From the cell containing the given text, extract its center point as (X, Y) coordinate. 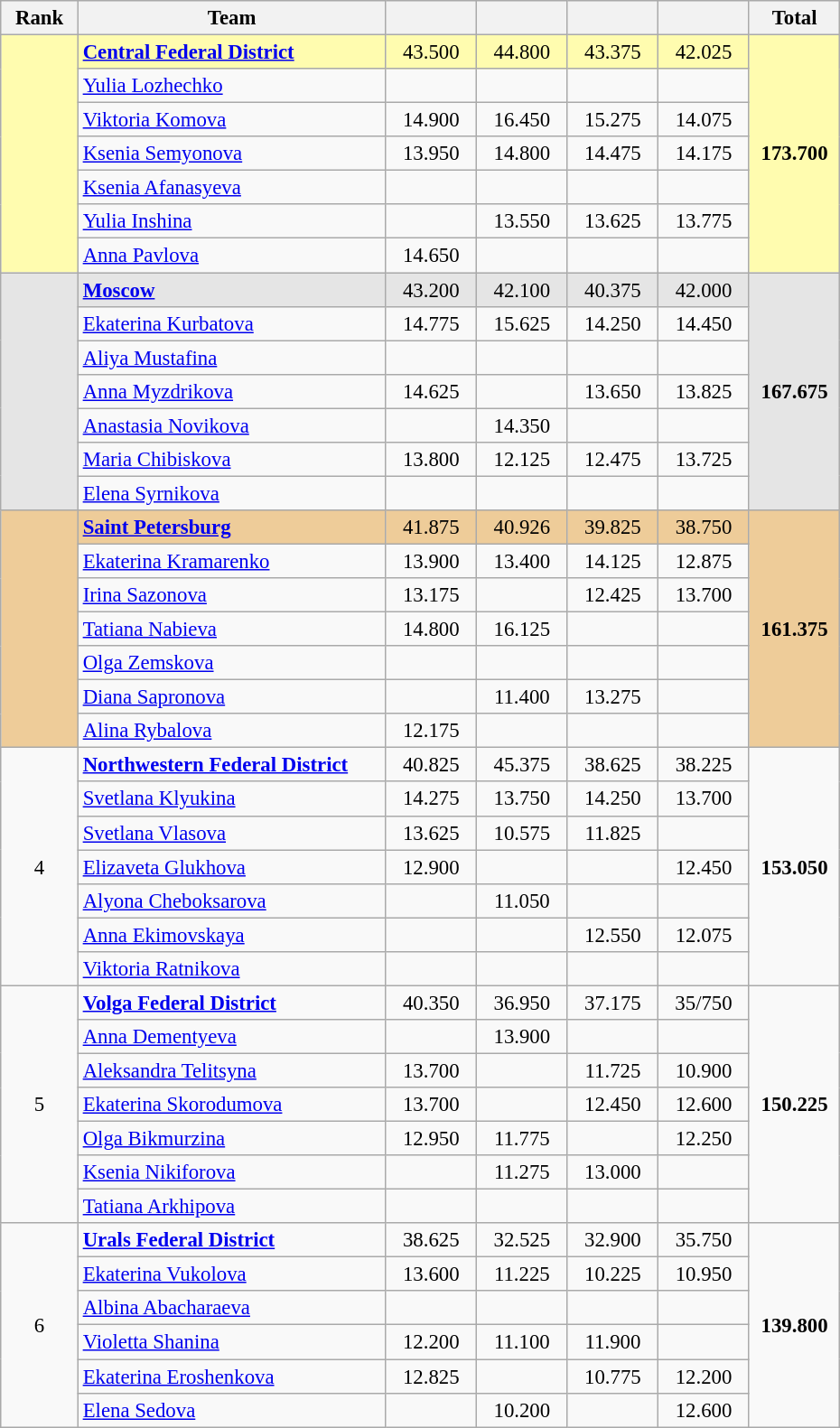
Ksenia Afanasyeva (231, 188)
14.350 (522, 425)
13.825 (705, 391)
13.275 (612, 697)
14.075 (705, 120)
161.375 (795, 629)
Olga Zemskova (231, 663)
Alyona Cheboksarova (231, 901)
Team (231, 18)
Yulia Lozhechko (231, 86)
Ksenia Nikiforova (231, 1172)
40.825 (432, 765)
43.500 (432, 52)
13.950 (432, 154)
11.400 (522, 697)
Central Federal District (231, 52)
Elena Syrnikova (231, 493)
11.725 (612, 1070)
14.175 (705, 154)
153.050 (795, 867)
Anna Myzdrikova (231, 391)
Ekaterina Kramarenko (231, 561)
42.000 (705, 290)
Anna Pavlova (231, 256)
Albina Abacharaeva (231, 1309)
37.175 (612, 1003)
14.275 (432, 799)
13.000 (612, 1172)
Irina Sazonova (231, 595)
14.625 (432, 391)
13.550 (522, 221)
35.750 (705, 1240)
13.400 (522, 561)
11.050 (522, 901)
14.650 (432, 256)
13.600 (432, 1274)
10.575 (522, 833)
Viktoria Ratnikova (231, 969)
Violetta Shanina (231, 1342)
14.125 (612, 561)
Ekaterina Vukolova (231, 1274)
45.375 (522, 765)
12.125 (522, 460)
6 (40, 1325)
Ekaterina Eroshenkova (231, 1377)
Tatiana Nabieva (231, 630)
Anna Dementyeva (231, 1037)
40.375 (612, 290)
13.175 (432, 595)
Ekaterina Skorodumova (231, 1105)
10.200 (522, 1410)
Svetlana Klyukina (231, 799)
11.275 (522, 1172)
Aliya Mustafina (231, 358)
13.725 (705, 460)
10.950 (705, 1274)
Viktoria Komova (231, 120)
10.775 (612, 1377)
Total (795, 18)
12.550 (612, 935)
14.775 (432, 323)
42.100 (522, 290)
11.900 (612, 1342)
Saint Petersburg (231, 527)
32.525 (522, 1240)
Volga Federal District (231, 1003)
40.350 (432, 1003)
13.775 (705, 221)
Olga Bikmurzina (231, 1139)
Aleksandra Telitsyna (231, 1070)
13.750 (522, 799)
Anna Ekimovskaya (231, 935)
40.926 (522, 527)
12.825 (432, 1377)
36.950 (522, 1003)
15.275 (612, 120)
14.900 (432, 120)
11.225 (522, 1274)
12.875 (705, 561)
Yulia Inshina (231, 221)
Elizaveta Glukhova (231, 867)
44.800 (522, 52)
38.225 (705, 765)
167.675 (795, 392)
39.825 (612, 527)
Maria Chibiskova (231, 460)
41.875 (432, 527)
11.100 (522, 1342)
14.475 (612, 154)
12.425 (612, 595)
16.125 (522, 630)
11.775 (522, 1139)
12.250 (705, 1139)
42.025 (705, 52)
43.200 (432, 290)
12.175 (432, 731)
12.075 (705, 935)
139.800 (795, 1325)
12.475 (612, 460)
32.900 (612, 1240)
Urals Federal District (231, 1240)
5 (40, 1104)
13.800 (432, 460)
Rank (40, 18)
12.900 (432, 867)
Ksenia Semyonova (231, 154)
Elena Sedova (231, 1410)
10.225 (612, 1274)
43.375 (612, 52)
Diana Sapronova (231, 697)
Moscow (231, 290)
Tatiana Arkhipova (231, 1207)
Ekaterina Kurbatova (231, 323)
Anastasia Novikova (231, 425)
14.450 (705, 323)
150.225 (795, 1104)
13.650 (612, 391)
35/750 (705, 1003)
Svetlana Vlasova (231, 833)
Northwestern Federal District (231, 765)
Alina Rybalova (231, 731)
12.950 (432, 1139)
173.700 (795, 154)
38.750 (705, 527)
15.625 (522, 323)
11.825 (612, 833)
10.900 (705, 1070)
16.450 (522, 120)
4 (40, 867)
